Detect which cell encompasses the target text, then output its [X, Y] center coordinate. 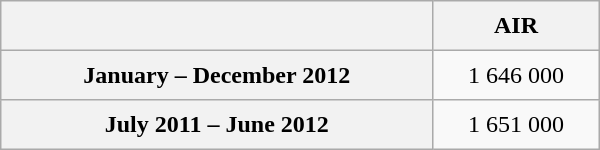
January – December 2012 [217, 75]
1 646 000 [516, 75]
July 2011 – June 2012 [217, 125]
AIR [516, 26]
1 651 000 [516, 125]
